Detect which cell encompasses the target text, then output its [X, Y] center coordinate. 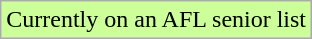
Currently on an AFL senior list [156, 20]
